Locate the cell with the specified text and output its [x, y] center coordinate. 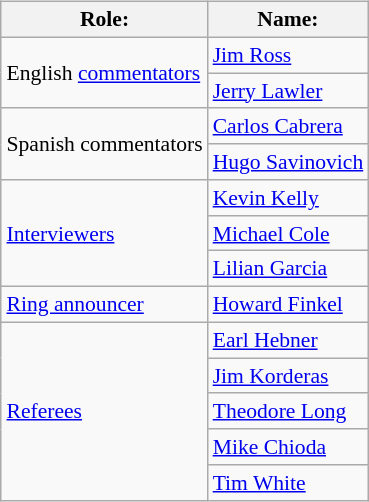
Interviewers [104, 234]
Howard Finkel [288, 305]
Kevin Kelly [288, 198]
Jerry Lawler [288, 91]
Referees [104, 411]
Carlos Cabrera [288, 126]
Jim Ross [288, 55]
Ring announcer [104, 305]
Name: [288, 20]
Hugo Savinovich [288, 162]
Mike Chioda [288, 447]
Jim Korderas [288, 376]
English commentators [104, 72]
Lilian Garcia [288, 269]
Earl Hebner [288, 340]
Spanish commentators [104, 144]
Theodore Long [288, 411]
Tim White [288, 483]
Role: [104, 20]
Michael Cole [288, 233]
